From the cell containing the given text, extract its center point as (X, Y) coordinate. 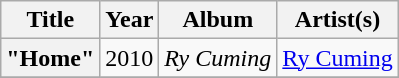
Year (130, 20)
"Home" (50, 58)
2010 (130, 58)
Artist(s) (338, 20)
Album (218, 20)
Title (50, 20)
